From the cell containing the given text, extract its center point as [x, y] coordinate. 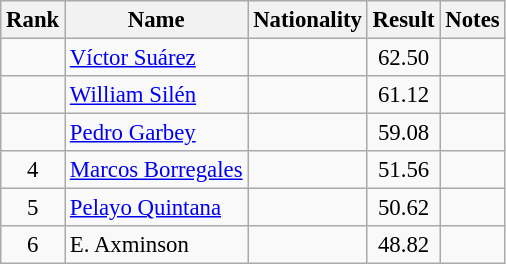
William Silén [156, 95]
4 [33, 170]
5 [33, 208]
51.56 [404, 170]
59.08 [404, 133]
Result [404, 20]
50.62 [404, 208]
6 [33, 245]
Pelayo Quintana [156, 208]
61.12 [404, 95]
E. Axminson [156, 245]
Víctor Suárez [156, 58]
Marcos Borregales [156, 170]
Name [156, 20]
Rank [33, 20]
48.82 [404, 245]
Notes [472, 20]
62.50 [404, 58]
Pedro Garbey [156, 133]
Nationality [308, 20]
